From the cell containing the given text, extract its center point as [x, y] coordinate. 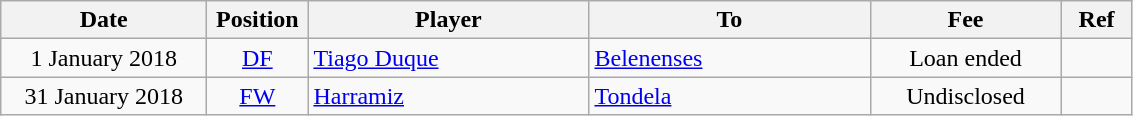
Fee [966, 20]
DF [258, 58]
1 January 2018 [104, 58]
Position [258, 20]
31 January 2018 [104, 96]
Undisclosed [966, 96]
Date [104, 20]
FW [258, 96]
To [730, 20]
Harramiz [448, 96]
Belenenses [730, 58]
Ref [1096, 20]
Player [448, 20]
Loan ended [966, 58]
Tiago Duque [448, 58]
Tondela [730, 96]
